Detect which cell encompasses the target text, then output its (X, Y) center coordinate. 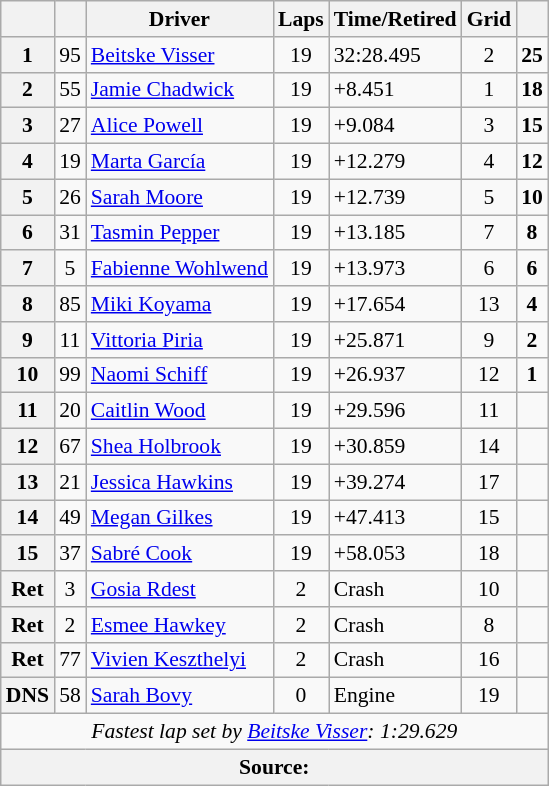
Esmee Hawkey (180, 625)
+12.739 (396, 197)
Gosia Rdest (180, 589)
Jamie Chadwick (180, 90)
99 (70, 375)
+58.053 (396, 554)
+17.654 (396, 304)
Jessica Hawkins (180, 482)
55 (70, 90)
Grid (490, 19)
16 (490, 660)
Shea Holbrook (180, 447)
Driver (180, 19)
Megan Gilkes (180, 518)
+9.084 (396, 126)
Fastest lap set by Beitske Visser: 1:29.629 (274, 732)
+29.596 (396, 411)
27 (70, 126)
Engine (396, 696)
Miki Koyama (180, 304)
Tasmin Pepper (180, 233)
Beitske Visser (180, 55)
77 (70, 660)
49 (70, 518)
+26.937 (396, 375)
DNS (28, 696)
Naomi Schiff (180, 375)
31 (70, 233)
67 (70, 447)
+30.859 (396, 447)
Marta García (180, 162)
+39.274 (396, 482)
Vittoria Piria (180, 340)
Alice Powell (180, 126)
32:28.495 (396, 55)
Time/Retired (396, 19)
Caitlin Wood (180, 411)
95 (70, 55)
58 (70, 696)
+47.413 (396, 518)
Vivien Keszthelyi (180, 660)
17 (490, 482)
Source: (274, 767)
26 (70, 197)
Fabienne Wohlwend (180, 269)
0 (301, 696)
20 (70, 411)
+12.279 (396, 162)
+8.451 (396, 90)
+13.973 (396, 269)
Laps (301, 19)
Sarah Moore (180, 197)
85 (70, 304)
37 (70, 554)
Sabré Cook (180, 554)
25 (532, 55)
+25.871 (396, 340)
21 (70, 482)
Sarah Bovy (180, 696)
+13.185 (396, 233)
